Determine the [x, y] coordinate at the center of the cell enclosing the given text.  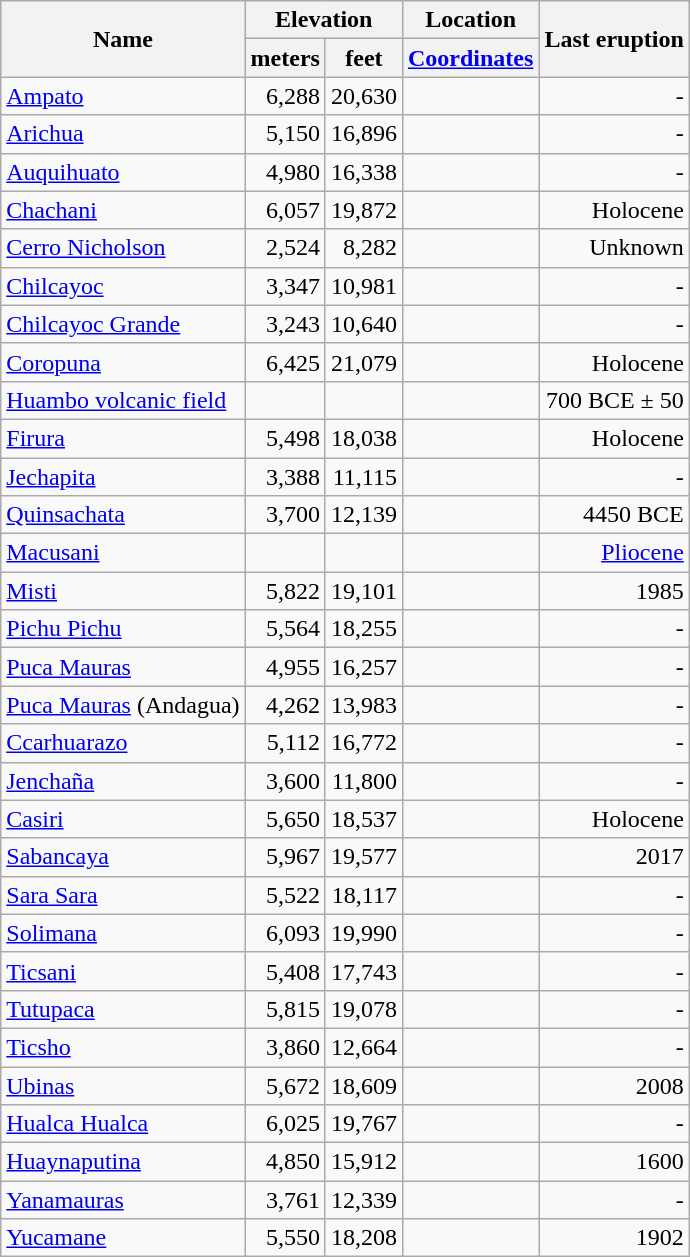
Huambo volcanic field [123, 400]
Casiri [123, 819]
11,115 [364, 477]
5,650 [285, 819]
Yanamauras [123, 1200]
6,288 [285, 96]
19,990 [364, 933]
18,117 [364, 895]
16,338 [364, 172]
Pichu Pichu [123, 629]
5,967 [285, 857]
Last eruption [614, 39]
5,672 [285, 1085]
Ampato [123, 96]
5,822 [285, 591]
700 BCE ± 50 [614, 400]
3,388 [285, 477]
16,896 [364, 134]
Coropuna [123, 362]
5,408 [285, 971]
Sara Sara [123, 895]
6,093 [285, 933]
4,850 [285, 1162]
4450 BCE [614, 515]
Hualca Hualca [123, 1124]
20,630 [364, 96]
8,282 [364, 248]
1985 [614, 591]
Jenchaña [123, 781]
Sabancaya [123, 857]
19,101 [364, 591]
16,257 [364, 667]
Chilcayoc Grande [123, 324]
Cerro Nicholson [123, 248]
10,981 [364, 286]
Solimana [123, 933]
2008 [614, 1085]
3,347 [285, 286]
3,243 [285, 324]
3,761 [285, 1200]
2,524 [285, 248]
12,139 [364, 515]
12,339 [364, 1200]
19,872 [364, 210]
5,550 [285, 1238]
Firura [123, 438]
Puca Mauras [123, 667]
Auquihuato [123, 172]
meters [285, 58]
Chilcayoc [123, 286]
Tutupaca [123, 1009]
3,860 [285, 1047]
Pliocene [614, 553]
19,577 [364, 857]
3,700 [285, 515]
Quinsachata [123, 515]
Misti [123, 591]
5,150 [285, 134]
Ubinas [123, 1085]
Jechapita [123, 477]
Elevation [324, 20]
18,038 [364, 438]
5,564 [285, 629]
18,208 [364, 1238]
Huaynaputina [123, 1162]
Macusani [123, 553]
1600 [614, 1162]
3,600 [285, 781]
Puca Mauras (Andagua) [123, 705]
19,767 [364, 1124]
18,537 [364, 819]
16,772 [364, 743]
19,078 [364, 1009]
Unknown [614, 248]
Ccarhuarazo [123, 743]
4,980 [285, 172]
10,640 [364, 324]
17,743 [364, 971]
Ticsho [123, 1047]
4,262 [285, 705]
6,425 [285, 362]
5,522 [285, 895]
11,800 [364, 781]
Ticsani [123, 971]
5,112 [285, 743]
18,609 [364, 1085]
Arichua [123, 134]
1902 [614, 1238]
13,983 [364, 705]
15,912 [364, 1162]
21,079 [364, 362]
Chachani [123, 210]
Name [123, 39]
4,955 [285, 667]
6,025 [285, 1124]
Coordinates [470, 58]
18,255 [364, 629]
2017 [614, 857]
5,815 [285, 1009]
12,664 [364, 1047]
6,057 [285, 210]
Yucamane [123, 1238]
feet [364, 58]
5,498 [285, 438]
Location [470, 20]
